From the cell containing the given text, extract its center point as [x, y] coordinate. 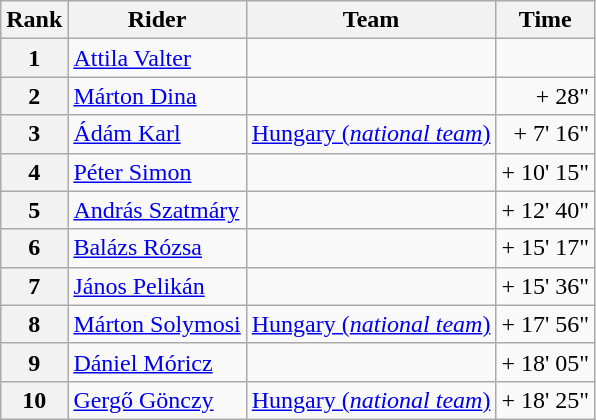
Time [546, 20]
Team [371, 20]
+ 28" [546, 96]
7 [34, 286]
8 [34, 324]
4 [34, 172]
10 [34, 400]
Attila Valter [157, 58]
Balázs Rózsa [157, 248]
9 [34, 362]
Márton Solymosi [157, 324]
Péter Simon [157, 172]
+ 18' 05" [546, 362]
János Pelikán [157, 286]
Gergő Gönczy [157, 400]
Dániel Móricz [157, 362]
András Szatmáry [157, 210]
6 [34, 248]
2 [34, 96]
Ádám Karl [157, 134]
+ 18' 25" [546, 400]
Márton Dina [157, 96]
5 [34, 210]
1 [34, 58]
+ 17' 56" [546, 324]
+ 12' 40" [546, 210]
Rider [157, 20]
3 [34, 134]
+ 15' 36" [546, 286]
+ 10' 15" [546, 172]
+ 7' 16" [546, 134]
+ 15' 17" [546, 248]
Rank [34, 20]
